Return [X, Y] of the center of cell containing provided text 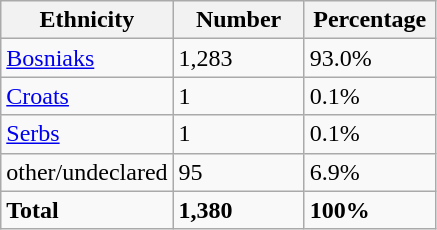
Total [87, 210]
93.0% [370, 58]
Bosniaks [87, 58]
other/undeclared [87, 172]
Number [238, 20]
6.9% [370, 172]
Ethnicity [87, 20]
Percentage [370, 20]
Serbs [87, 134]
95 [238, 172]
100% [370, 210]
1,283 [238, 58]
1,380 [238, 210]
Croats [87, 96]
